Return the [X, Y] coordinate for the center point of the cell that contains the specified text.  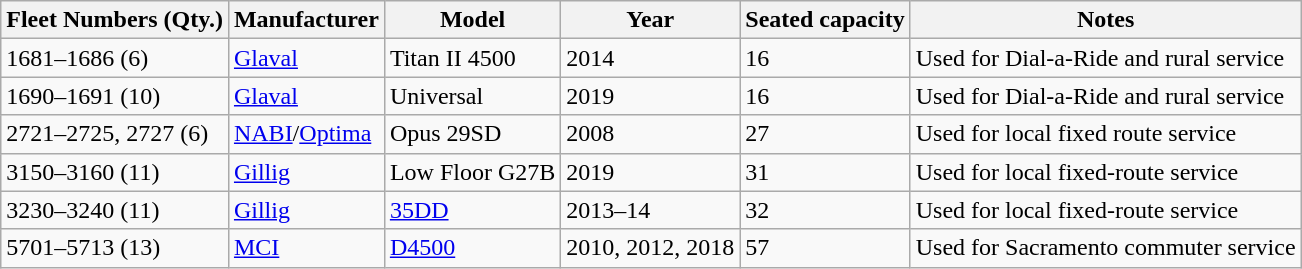
3230–3240 (11) [115, 210]
3150–3160 (11) [115, 172]
Used for Sacramento commuter service [1106, 248]
Fleet Numbers (Qty.) [115, 20]
Manufacturer [306, 20]
5701–5713 (13) [115, 248]
1681–1686 (6) [115, 58]
2014 [650, 58]
57 [825, 248]
D4500 [472, 248]
2010, 2012, 2018 [650, 248]
NABI/Optima [306, 134]
Opus 29SD [472, 134]
1690–1691 (10) [115, 96]
Seated capacity [825, 20]
Low Floor G27B [472, 172]
MCI [306, 248]
Model [472, 20]
Universal [472, 96]
32 [825, 210]
Notes [1106, 20]
27 [825, 134]
2721–2725, 2727 (6) [115, 134]
2008 [650, 134]
Year [650, 20]
Titan II 4500 [472, 58]
2013–14 [650, 210]
Used for local fixed route service [1106, 134]
31 [825, 172]
35DD [472, 210]
